Return the (x, y) coordinate for the center point of the cell that contains the specified text.  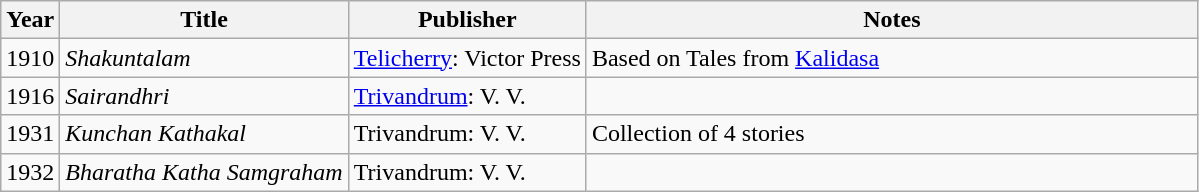
Kunchan Kathakal (204, 134)
Based on Tales from Kalidasa (892, 58)
Shakuntalam (204, 58)
Publisher (467, 20)
1910 (30, 58)
Collection of 4 stories (892, 134)
Notes (892, 20)
Telicherry: Victor Press (467, 58)
Bharatha Katha Samgraham (204, 172)
Sairandhri (204, 96)
Year (30, 20)
1916 (30, 96)
1932 (30, 172)
Title (204, 20)
1931 (30, 134)
